Find where the given text appears and provide that cell's center as [X, Y] coordinate. 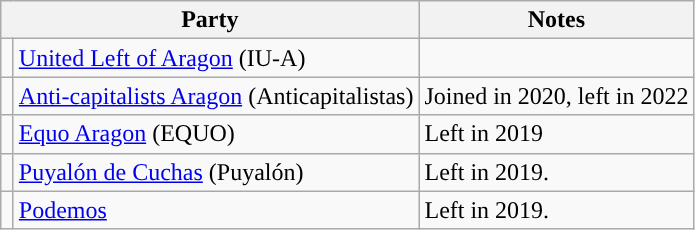
Equo Aragon (EQUO) [216, 134]
Left in 2019 [556, 134]
Anti-capitalists Aragon (Anticapitalistas) [216, 96]
Joined in 2020, left in 2022 [556, 96]
Podemos [216, 210]
Party [210, 20]
Notes [556, 20]
United Left of Aragon (IU-A) [216, 58]
Puyalón de Cuchas (Puyalón) [216, 172]
